Detect which cell encompasses the target text, then output its (x, y) center coordinate. 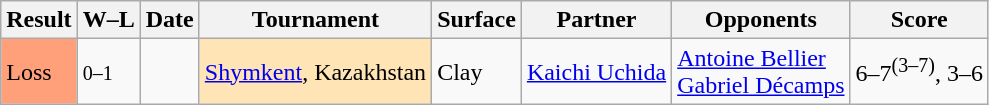
Kaichi Uchida (596, 72)
Partner (596, 20)
Tournament (315, 20)
Opponents (761, 20)
Shymkent, Kazakhstan (315, 72)
Score (919, 20)
Result (39, 20)
Antoine Bellier Gabriel Décamps (761, 72)
W–L (108, 20)
Clay (477, 72)
6–7(3–7), 3–6 (919, 72)
Date (170, 20)
Loss (39, 72)
Surface (477, 20)
0–1 (108, 72)
